Scan for the cell matching the given text and deliver its (x, y) coordinate at center. 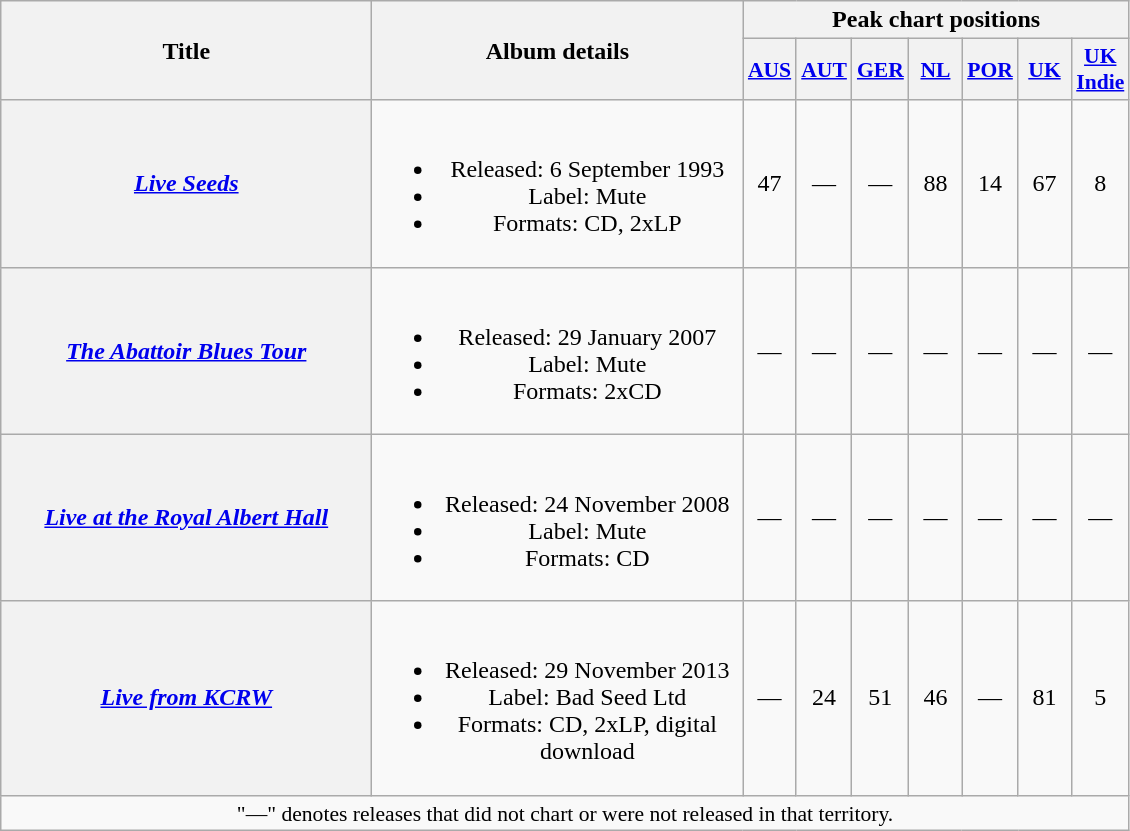
Released: 29 November 2013Label: Bad Seed LtdFormats: CD, 2xLP, digital download (558, 698)
Live from KCRW (186, 698)
Album details (558, 50)
Title (186, 50)
NL (936, 70)
Live at the Royal Albert Hall (186, 518)
81 (1044, 698)
51 (880, 698)
UK (1044, 70)
46 (936, 698)
AUS (770, 70)
8 (1100, 184)
The Abattoir Blues Tour (186, 350)
47 (770, 184)
AUT (824, 70)
67 (1044, 184)
14 (990, 184)
24 (824, 698)
Released: 29 January 2007Label: MuteFormats: 2xCD (558, 350)
UK Indie (1100, 70)
Live Seeds (186, 184)
POR (990, 70)
88 (936, 184)
Peak chart positions (936, 20)
Released: 6 September 1993Label: MuteFormats: CD, 2xLP (558, 184)
GER (880, 70)
5 (1100, 698)
Released: 24 November 2008Label: MuteFormats: CD (558, 518)
"—" denotes releases that did not chart or were not released in that territory. (566, 813)
